Pinpoint the cell where the given text exists, returning its [X, Y] midpoint coordinate. 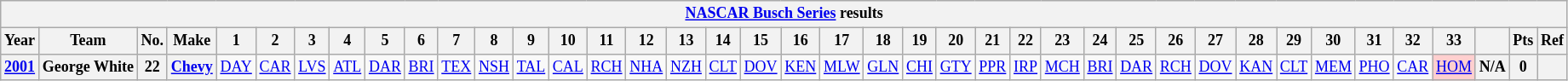
Year [20, 41]
IRP [1025, 67]
19 [920, 41]
25 [1136, 41]
2 [275, 41]
KAN [1256, 67]
NZH [686, 67]
18 [883, 41]
GLN [883, 67]
DAY [236, 67]
Ref [1553, 41]
N/A [1492, 67]
26 [1175, 41]
TEX [457, 67]
30 [1334, 41]
MCH [1062, 67]
13 [686, 41]
5 [385, 41]
24 [1100, 41]
20 [956, 41]
NSH [494, 67]
HOM [1455, 67]
ATL [347, 67]
PHO [1375, 67]
1 [236, 41]
Chevy [192, 67]
6 [421, 41]
16 [801, 41]
11 [606, 41]
LVS [312, 67]
Team [88, 41]
CHI [920, 67]
15 [761, 41]
23 [1062, 41]
27 [1215, 41]
7 [457, 41]
TAL [531, 67]
MLW [841, 67]
17 [841, 41]
4 [347, 41]
21 [993, 41]
George White [88, 67]
Pts [1523, 41]
28 [1256, 41]
14 [722, 41]
3 [312, 41]
PPR [993, 67]
NHA [646, 67]
8 [494, 41]
10 [569, 41]
CAL [569, 67]
NASCAR Busch Series results [784, 14]
12 [646, 41]
32 [1413, 41]
MEM [1334, 67]
2001 [20, 67]
31 [1375, 41]
No. [152, 41]
Make [192, 41]
KEN [801, 67]
9 [531, 41]
GTY [956, 67]
33 [1455, 41]
0 [1523, 67]
29 [1295, 41]
